Detect which cell encompasses the target text, then output its (X, Y) center coordinate. 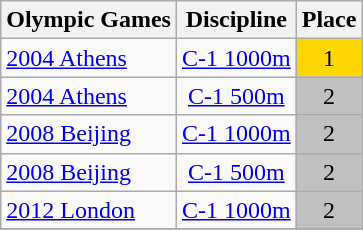
Olympic Games (89, 20)
Place (329, 20)
Discipline (236, 20)
2012 London (89, 210)
1 (329, 58)
